Extract the [x, y] coordinate from the center of the cell holding the provided text.  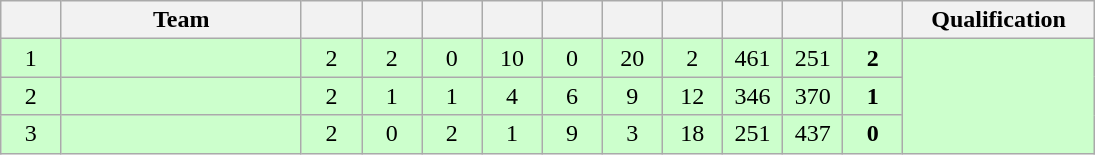
4 [512, 96]
10 [512, 58]
437 [813, 134]
18 [692, 134]
12 [692, 96]
6 [572, 96]
20 [632, 58]
461 [752, 58]
346 [752, 96]
Team [182, 20]
370 [813, 96]
Qualification [998, 20]
